Locate the cell with the specified text and output its (X, Y) center coordinate. 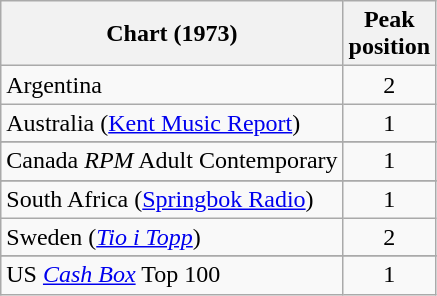
Sweden (Tio i Topp) (172, 237)
Canada RPM Adult Contemporary (172, 161)
Chart (1973) (172, 34)
Peakposition (389, 34)
South Africa (Springbok Radio) (172, 199)
US Cash Box Top 100 (172, 275)
Argentina (172, 85)
Australia (Kent Music Report) (172, 123)
